Output the [X, Y] coordinate of the center of the cell containing the given text.  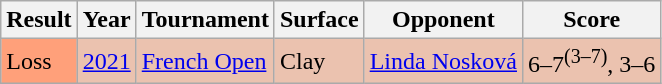
Clay [319, 62]
Surface [319, 20]
French Open [205, 62]
2021 [106, 62]
Year [106, 20]
6–7(3–7), 3–6 [592, 62]
Opponent [443, 20]
Loss [39, 62]
Tournament [205, 20]
Linda Nosková [443, 62]
Result [39, 20]
Score [592, 20]
